Find where the given text appears and provide that cell's center as [X, Y] coordinate. 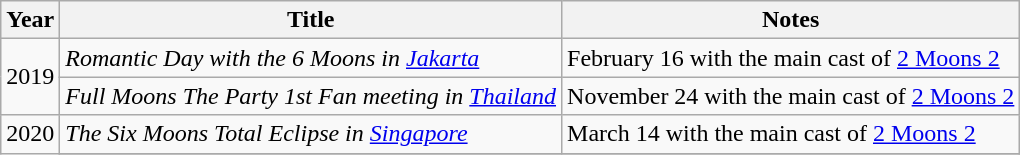
The Six Moons Total Eclipse in Singapore [311, 134]
November 24 with the main cast of 2 Moons 2 [791, 96]
Year [30, 20]
2020 [30, 134]
February 16 with the main cast of 2 Moons 2 [791, 58]
2019 [30, 77]
Full Moons The Party 1st Fan meeting in Thailand [311, 96]
Notes [791, 20]
Romantic Day with the 6 Moons in Jakarta [311, 58]
Title [311, 20]
March 14 with the main cast of 2 Moons 2 [791, 134]
